Locate the cell with the specified text and output its (X, Y) center coordinate. 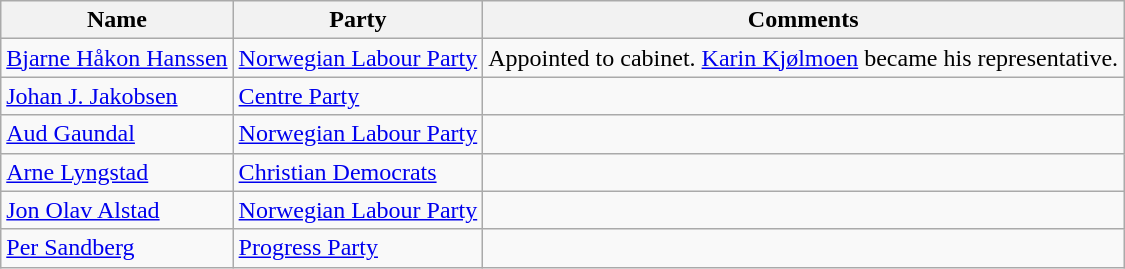
Progress Party (358, 248)
Bjarne Håkon Hanssen (117, 58)
Name (117, 20)
Centre Party (358, 96)
Party (358, 20)
Appointed to cabinet. Karin Kjølmoen became his representative. (804, 58)
Comments (804, 20)
Per Sandberg (117, 248)
Jon Olav Alstad (117, 210)
Christian Democrats (358, 172)
Johan J. Jakobsen (117, 96)
Arne Lyngstad (117, 172)
Aud Gaundal (117, 134)
